Search for the cell housing the specified text and yield its [x, y] center coordinate. 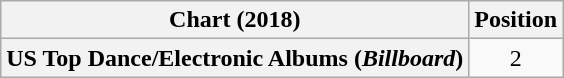
Chart (2018) [235, 20]
US Top Dance/Electronic Albums (Billboard) [235, 58]
2 [516, 58]
Position [516, 20]
